For the text-containing cell, return its midpoint in (X, Y) coordinate format. 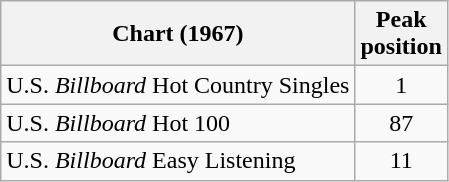
U.S. Billboard Easy Listening (178, 161)
Peakposition (401, 34)
87 (401, 123)
1 (401, 85)
11 (401, 161)
U.S. Billboard Hot 100 (178, 123)
Chart (1967) (178, 34)
U.S. Billboard Hot Country Singles (178, 85)
